Find where the given text appears and provide that cell's center as (X, Y) coordinate. 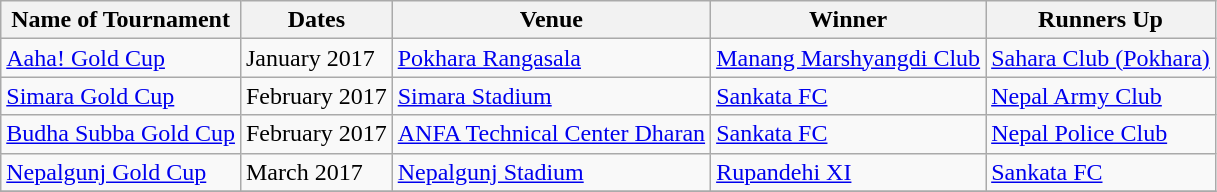
January 2017 (316, 58)
March 2017 (316, 172)
Winner (848, 20)
Manang Marshyangdi Club (848, 58)
Nepalgunj Gold Cup (121, 172)
Nepalgunj Stadium (551, 172)
Nepal Army Club (1101, 96)
Name of Tournament (121, 20)
Pokhara Rangasala (551, 58)
Dates (316, 20)
Nepal Police Club (1101, 134)
Venue (551, 20)
Budha Subba Gold Cup (121, 134)
Runners Up (1101, 20)
Simara Gold Cup (121, 96)
Rupandehi XI (848, 172)
Simara Stadium (551, 96)
Sahara Club (Pokhara) (1101, 58)
Aaha! Gold Cup (121, 58)
ANFA Technical Center Dharan (551, 134)
